Scan for the cell matching the given text and deliver its (x, y) coordinate at center. 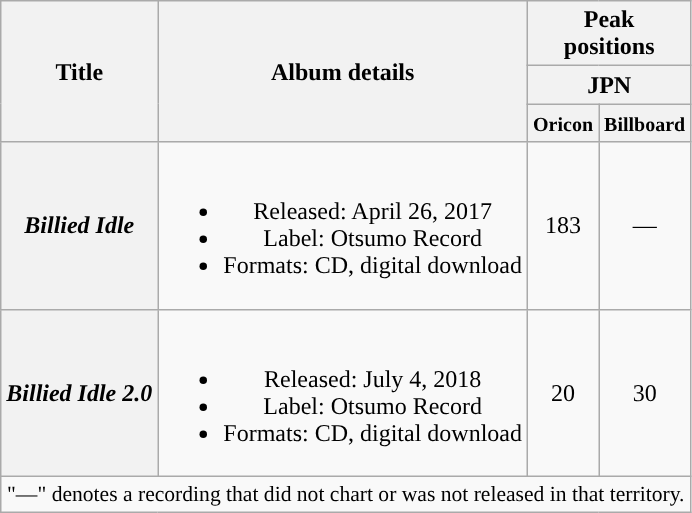
183 (564, 226)
30 (645, 392)
Billied Idle 2.0 (80, 392)
Peak positions (610, 34)
Album details (343, 72)
— (645, 226)
"—" denotes a recording that did not chart or was not released in that territory. (346, 494)
Oricon (564, 123)
20 (564, 392)
Released: April 26, 2017Label: Otsumo RecordFormats: CD, digital download (343, 226)
Billied Idle (80, 226)
Billboard (645, 123)
Released: July 4, 2018Label: Otsumo RecordFormats: CD, digital download (343, 392)
JPN (610, 85)
Title (80, 72)
